Output the [x, y] coordinate of the center of the cell containing the given text.  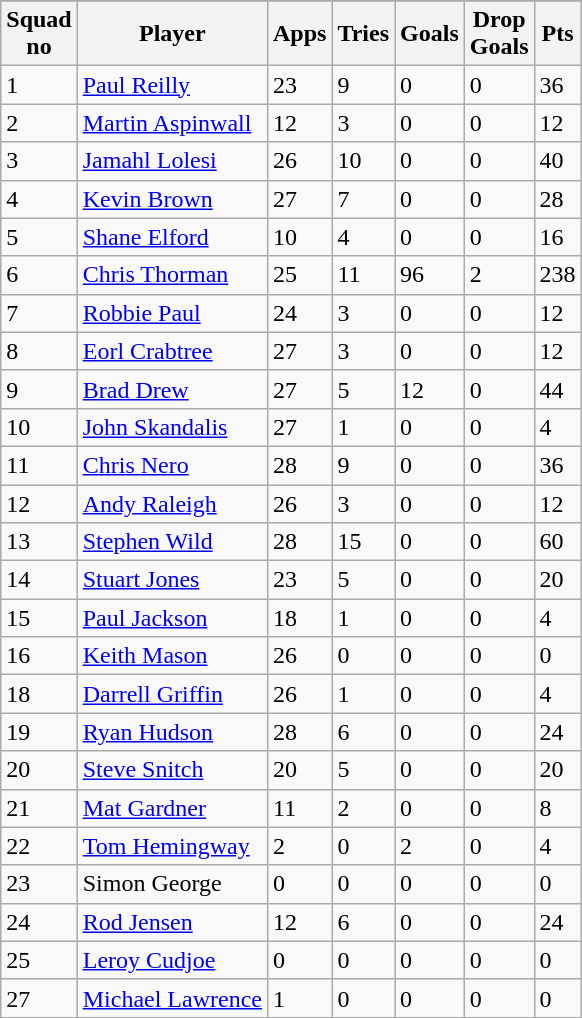
40 [558, 161]
Paul Reilly [172, 85]
Keith Mason [172, 656]
Eorl Crabtree [172, 351]
Tries [364, 34]
Simon George [172, 884]
Leroy Cudjoe [172, 960]
Tom Hemingway [172, 846]
Jamahl Lolesi [172, 161]
Martin Aspinwall [172, 123]
Michael Lawrence [172, 998]
Stuart Jones [172, 580]
Player [172, 34]
Paul Jackson [172, 618]
22 [39, 846]
Brad Drew [172, 389]
21 [39, 808]
14 [39, 580]
60 [558, 542]
Rod Jensen [172, 922]
Apps [299, 34]
19 [39, 732]
Mat Gardner [172, 808]
Kevin Brown [172, 199]
238 [558, 275]
Robbie Paul [172, 313]
Ryan Hudson [172, 732]
Pts [558, 34]
Shane Elford [172, 237]
Chris Thorman [172, 275]
96 [430, 275]
Stephen Wild [172, 542]
13 [39, 542]
44 [558, 389]
Squadno [39, 34]
John Skandalis [172, 427]
Goals [430, 34]
Steve Snitch [172, 770]
Darrell Griffin [172, 694]
Chris Nero [172, 465]
DropGoals [499, 34]
Andy Raleigh [172, 503]
